From the cell containing the given text, extract its center point as [X, Y] coordinate. 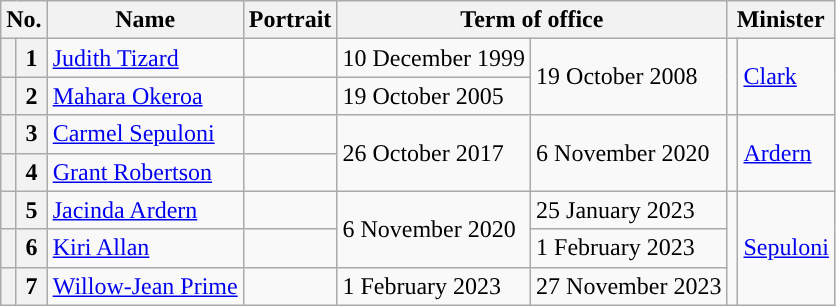
6 [32, 248]
5 [32, 210]
Jacinda Ardern [145, 210]
Grant Robertson [145, 172]
4 [32, 172]
19 October 2008 [629, 77]
1 [32, 58]
Clark [786, 77]
Name [145, 20]
Portrait [290, 20]
7 [32, 286]
Carmel Sepuloni [145, 134]
25 January 2023 [629, 210]
Willow-Jean Prime [145, 286]
Kiri Allan [145, 248]
19 October 2005 [434, 96]
3 [32, 134]
Term of office [532, 20]
No. [24, 20]
Judith Tizard [145, 58]
Sepuloni [786, 248]
Mahara Okeroa [145, 96]
10 December 1999 [434, 58]
2 [32, 96]
Ardern [786, 153]
26 October 2017 [434, 153]
27 November 2023 [629, 286]
Minister [780, 20]
